Capture the cell that displays the provided text and extract its [X, Y] central coordinate. 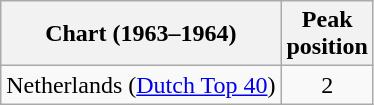
Netherlands (Dutch Top 40) [141, 85]
Peakposition [327, 34]
2 [327, 85]
Chart (1963–1964) [141, 34]
